For the text-containing cell, return its midpoint in [X, Y] coordinate format. 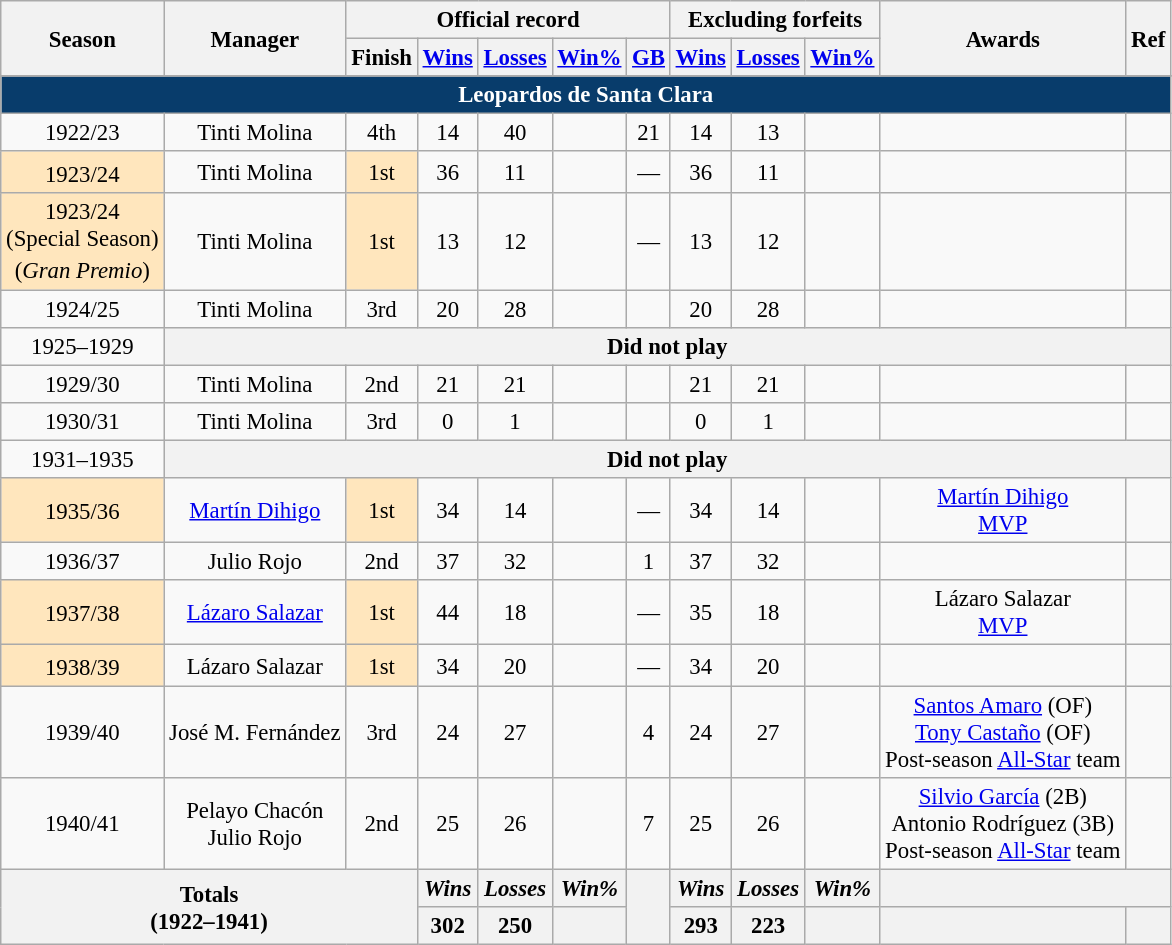
40 [515, 133]
1923/24 [82, 172]
Leopardos de Santa Clara [586, 95]
Lázaro SalazarMVP [1003, 612]
1940/41 [82, 824]
Excluding forfeits [775, 20]
44 [448, 612]
Santos Amaro (OF)Tony Castaño (OF)Post-season All-Star team [1003, 733]
7 [649, 824]
1937/38 [82, 612]
Finish [382, 58]
Season [82, 38]
Manager [255, 38]
250 [515, 926]
1925–1929 [82, 346]
1922/23 [82, 133]
Martín DihigoMVP [1003, 510]
302 [448, 926]
223 [768, 926]
Ref [1148, 38]
GB [649, 58]
Silvio García (2B)Antonio Rodríguez (3B)Post-season All-Star team [1003, 824]
1924/25 [82, 309]
1938/39 [82, 665]
1936/37 [82, 561]
Official record [508, 20]
Pelayo ChacónJulio Rojo [255, 824]
1923/24(Special Season)(Gran Premio) [82, 242]
Julio Rojo [255, 561]
Awards [1003, 38]
1931–1935 [82, 459]
35 [700, 612]
1930/31 [82, 421]
José M. Fernández [255, 733]
Martín Dihigo [255, 510]
1939/40 [82, 733]
1935/36 [82, 510]
1929/30 [82, 384]
293 [700, 926]
Totals(1922–1941) [210, 908]
4 [649, 733]
4th [382, 133]
